Return [x, y] of the center of cell containing provided text 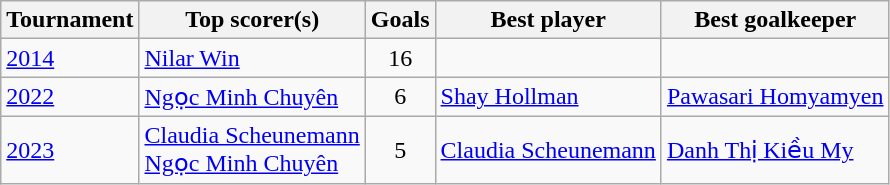
Tournament [70, 20]
2023 [70, 150]
2022 [70, 97]
Best player [548, 20]
Claudia Scheunemann Ngọc Minh Chuyên [252, 150]
6 [400, 97]
Claudia Scheunemann [548, 150]
5 [400, 150]
Best goalkeeper [775, 20]
16 [400, 58]
Top scorer(s) [252, 20]
Goals [400, 20]
Nilar Win [252, 58]
Ngọc Minh Chuyên [252, 97]
Danh Thị Kiều My [775, 150]
2014 [70, 58]
Pawasari Homyamyen [775, 97]
Shay Hollman [548, 97]
